Pinpoint the cell where the given text exists, returning its (X, Y) midpoint coordinate. 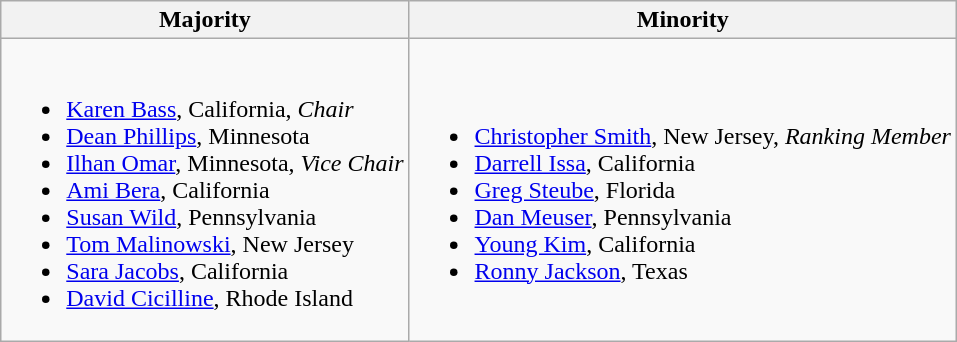
Minority (682, 20)
Majority (205, 20)
